Return the [X, Y] coordinate for the center point of the cell that contains the specified text.  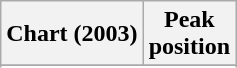
Peakposition [189, 34]
Chart (2003) [72, 34]
